Pinpoint the cell where the given text exists, returning its (X, Y) midpoint coordinate. 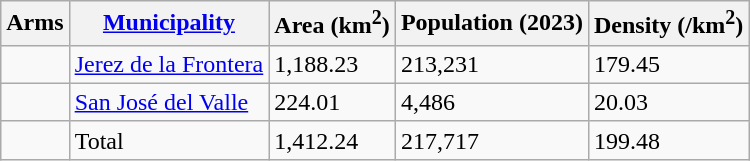
Jerez de la Frontera (169, 64)
4,486 (492, 102)
Population (2023) (492, 24)
Arms (35, 24)
Total (169, 140)
217,717 (492, 140)
1,188.23 (332, 64)
1,412.24 (332, 140)
199.48 (668, 140)
San José del Valle (169, 102)
213,231 (492, 64)
Area (km2) (332, 24)
Municipality (169, 24)
20.03 (668, 102)
Density (/km2) (668, 24)
224.01 (332, 102)
179.45 (668, 64)
